Determine the [x, y] coordinate at the center of the cell enclosing the given text.  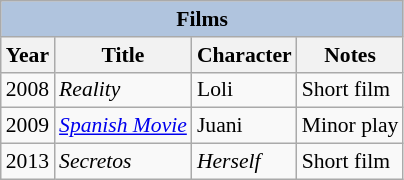
Spanish Movie [123, 126]
2013 [28, 162]
2008 [28, 90]
Year [28, 55]
Character [244, 55]
Title [123, 55]
Minor play [350, 126]
2009 [28, 126]
Secretos [123, 162]
Reality [123, 90]
Herself [244, 162]
Juani [244, 126]
Notes [350, 55]
Loli [244, 90]
Films [202, 19]
